Provide the [X, Y] coordinate of the cell's center where the given text is located.  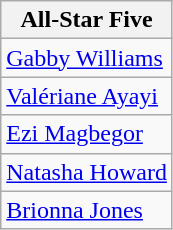
Brionna Jones [87, 210]
Valériane Ayayi [87, 96]
All-Star Five [87, 20]
Gabby Williams [87, 58]
Natasha Howard [87, 172]
Ezi Magbegor [87, 134]
